From the cell containing the given text, extract its center point as (X, Y) coordinate. 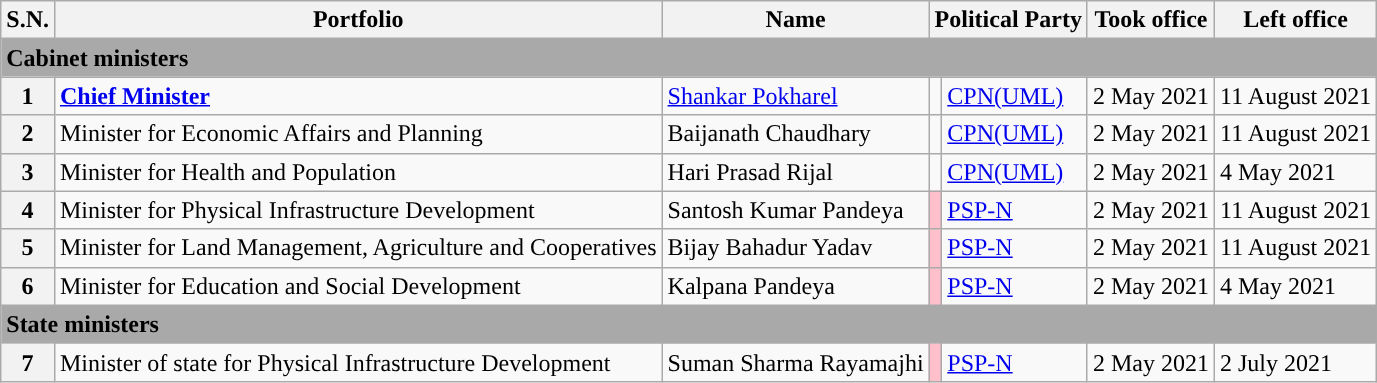
2 (28, 134)
6 (28, 286)
3 (28, 172)
Bijay Bahadur Yadav (796, 248)
S.N. (28, 20)
Minister for Land Management, Agriculture and Cooperatives (358, 248)
Chief Minister (358, 96)
2 July 2021 (1295, 362)
Shankar Pokharel (796, 96)
Suman Sharma Rayamajhi (796, 362)
Left office (1295, 20)
4 (28, 210)
Took office (1150, 20)
Political Party (1008, 20)
Minister for Education and Social Development (358, 286)
Minister of state for Physical Infrastructure Development (358, 362)
Baijanath Chaudhary (796, 134)
5 (28, 248)
Hari Prasad Rijal (796, 172)
Cabinet ministers (689, 58)
Kalpana Pandeya (796, 286)
7 (28, 362)
1 (28, 96)
Minister for Health and Population (358, 172)
Minister for Physical Infrastructure Development (358, 210)
Minister for Economic Affairs and Planning (358, 134)
Santosh Kumar Pandeya (796, 210)
State ministers (689, 324)
Portfolio (358, 20)
Name (796, 20)
